Identify which cell holds the provided text, then report its (X, Y) central coordinate. 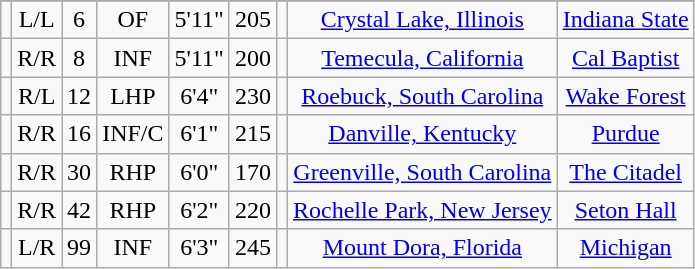
6'1" (199, 134)
215 (252, 134)
8 (80, 58)
6'4" (199, 96)
Mount Dora, Florida (422, 248)
Purdue (626, 134)
L/R (37, 248)
OF (133, 20)
245 (252, 248)
170 (252, 172)
Michigan (626, 248)
Indiana State (626, 20)
Crystal Lake, Illinois (422, 20)
16 (80, 134)
6'3" (199, 248)
Greenville, South Carolina (422, 172)
30 (80, 172)
205 (252, 20)
Wake Forest (626, 96)
6'2" (199, 210)
R/L (37, 96)
Roebuck, South Carolina (422, 96)
L/L (37, 20)
Cal Baptist (626, 58)
12 (80, 96)
LHP (133, 96)
6 (80, 20)
Rochelle Park, New Jersey (422, 210)
Seton Hall (626, 210)
6'0" (199, 172)
Danville, Kentucky (422, 134)
42 (80, 210)
230 (252, 96)
220 (252, 210)
Temecula, California (422, 58)
200 (252, 58)
INF/C (133, 134)
The Citadel (626, 172)
99 (80, 248)
